Extract the (X, Y) coordinate from the center of the cell holding the provided text.  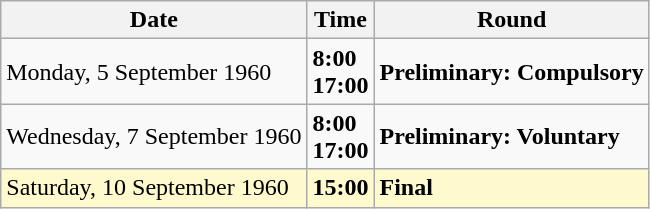
Date (154, 20)
Preliminary: Voluntary (512, 136)
15:00 (340, 188)
Wednesday, 7 September 1960 (154, 136)
Final (512, 188)
Time (340, 20)
Preliminary: Compulsory (512, 72)
Monday, 5 September 1960 (154, 72)
Round (512, 20)
Saturday, 10 September 1960 (154, 188)
